Return the [X, Y] coordinate for the center point of the cell that contains the specified text.  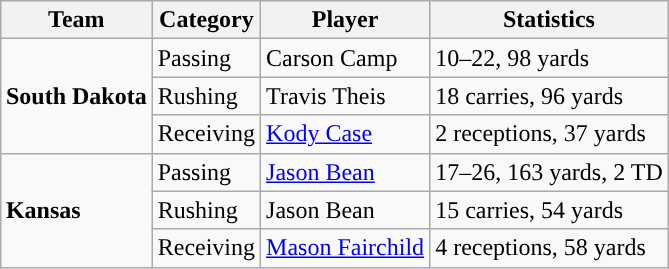
18 carries, 96 yards [550, 96]
Statistics [550, 20]
Kody Case [346, 134]
Travis Theis [346, 96]
Kansas [76, 210]
Player [346, 20]
Carson Camp [346, 58]
15 carries, 54 yards [550, 210]
10–22, 98 yards [550, 58]
Category [206, 20]
17–26, 163 yards, 2 TD [550, 172]
South Dakota [76, 96]
Team [76, 20]
4 receptions, 58 yards [550, 248]
Mason Fairchild [346, 248]
2 receptions, 37 yards [550, 134]
